Extract the [X, Y] coordinate from the center of the cell holding the provided text.  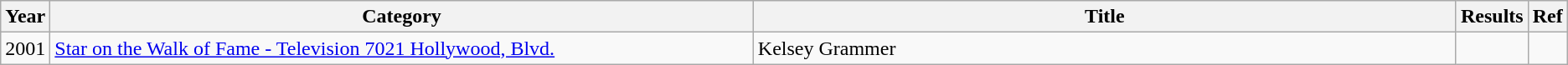
Year [25, 17]
Star on the Walk of Fame - Television 7021 Hollywood, Blvd. [402, 48]
Results [1492, 17]
Ref [1548, 17]
Kelsey Grammer [1104, 48]
Title [1104, 17]
2001 [25, 48]
Category [402, 17]
